For the text-containing cell, return its midpoint in [X, Y] coordinate format. 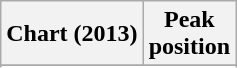
Chart (2013) [72, 34]
Peakposition [189, 34]
